Return the (X, Y) coordinate for the center point of the cell that contains the specified text.  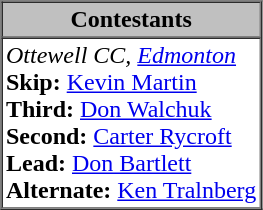
Contestants (132, 20)
Ottewell CC, Edmonton Skip: Kevin Martin Third: Don Walchuk Second: Carter Rycroft Lead: Don Bartlett Alternate: Ken Tralnberg (132, 124)
